Determine the [X, Y] coordinate at the center of the cell enclosing the given text.  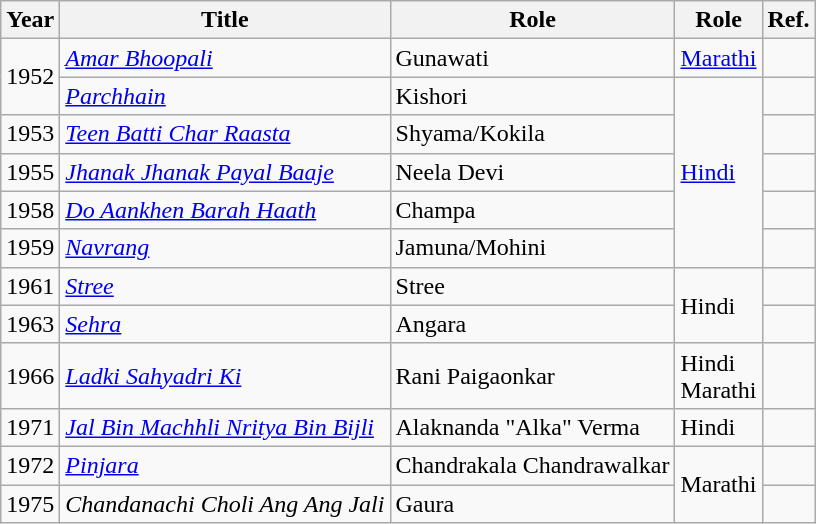
Shyama/Kokila [532, 134]
Rani Paigaonkar [532, 376]
Sehra [225, 324]
1961 [30, 286]
Alaknanda "Alka" Verma [532, 427]
1975 [30, 503]
1963 [30, 324]
Chandanachi Choli Ang Ang Jali [225, 503]
Parchhain [225, 96]
1952 [30, 77]
Gunawati [532, 58]
Do Aankhen Barah Haath [225, 210]
Jal Bin Machhli Nritya Bin Bijli [225, 427]
Year [30, 20]
Ladki Sahyadri Ki [225, 376]
1971 [30, 427]
1972 [30, 465]
Amar Bhoopali [225, 58]
Teen Batti Char Raasta [225, 134]
Ref. [788, 20]
1958 [30, 210]
Gaura [532, 503]
1959 [30, 248]
Jamuna/Mohini [532, 248]
Angara [532, 324]
Neela Devi [532, 172]
Chandrakala Chandrawalkar [532, 465]
Kishori [532, 96]
1953 [30, 134]
HindiMarathi [718, 376]
Champa [532, 210]
Jhanak Jhanak Payal Baaje [225, 172]
1955 [30, 172]
Title [225, 20]
Pinjara [225, 465]
1966 [30, 376]
Navrang [225, 248]
